Pinpoint the cell where the given text exists, returning its [X, Y] midpoint coordinate. 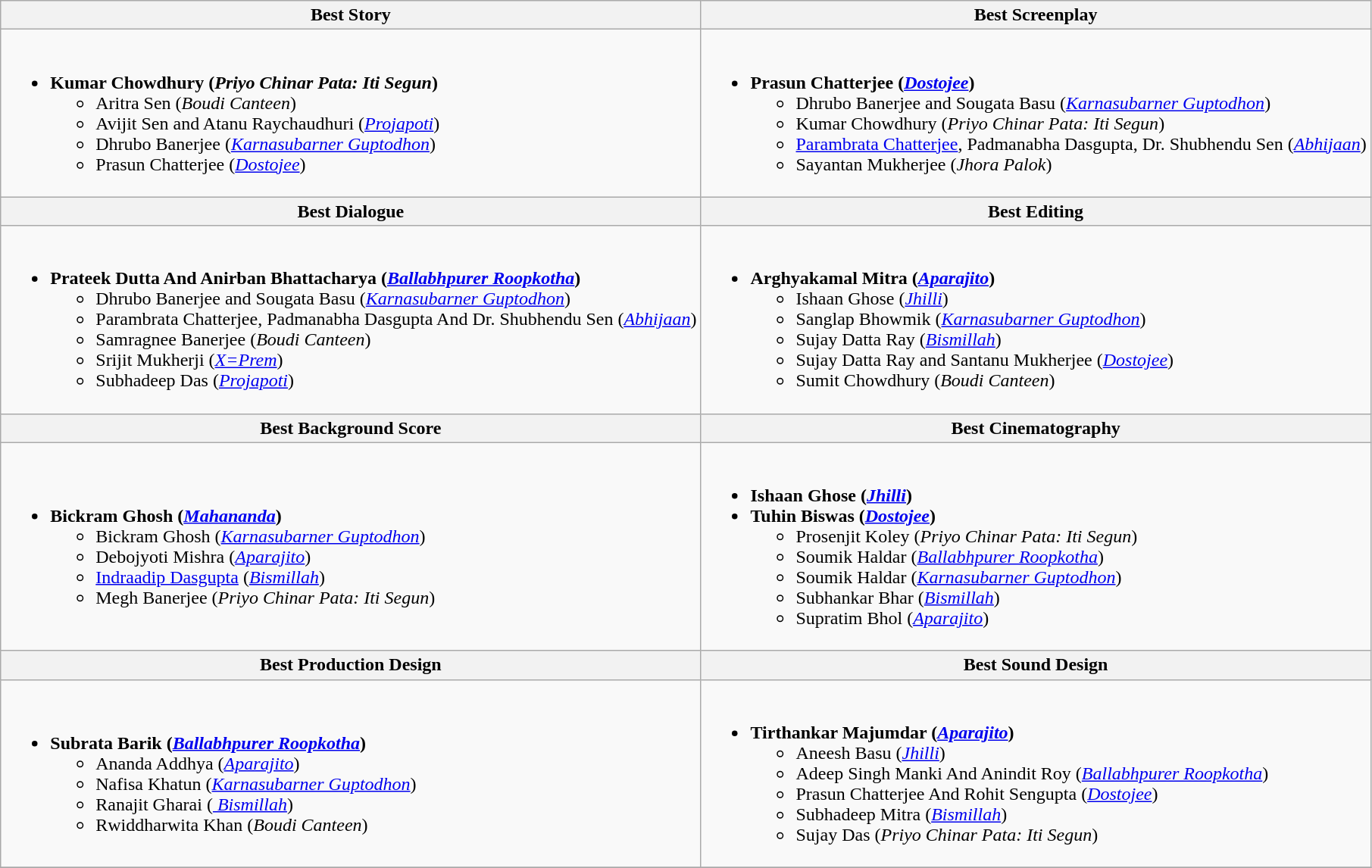
Best Production Design [351, 665]
Best Dialogue [351, 211]
Best Cinematography [1036, 428]
Best Screenplay [1036, 15]
Best Sound Design [1036, 665]
Best Story [351, 15]
Best Editing [1036, 211]
Best Background Score [351, 428]
